Capture the cell that displays the provided text and extract its [x, y] central coordinate. 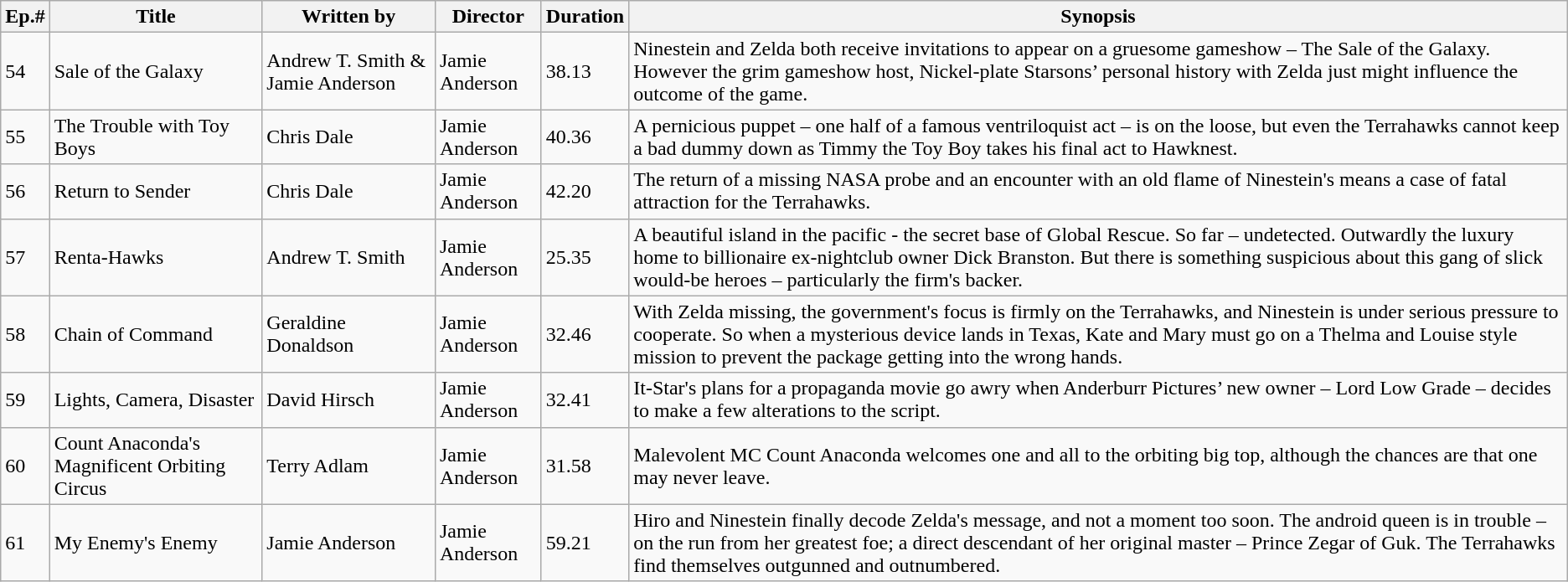
56 [25, 191]
Geraldine Donaldson [348, 334]
Synopsis [1099, 17]
The Trouble with Toy Boys [156, 137]
40.36 [585, 137]
Duration [585, 17]
Sale of the Galaxy [156, 71]
Terry Adlam [348, 466]
38.13 [585, 71]
Written by [348, 17]
It-Star's plans for a propaganda movie go awry when Anderburr Pictures’ new owner – Lord Low Grade – decides to make a few alterations to the script. [1099, 400]
Title [156, 17]
Chain of Command [156, 334]
25.35 [585, 257]
Lights, Camera, Disaster [156, 400]
Director [487, 17]
32.41 [585, 400]
61 [25, 543]
David Hirsch [348, 400]
42.20 [585, 191]
60 [25, 466]
Renta-Hawks [156, 257]
31.58 [585, 466]
Malevolent MC Count Anaconda welcomes one and all to the orbiting big top, although the chances are that one may never leave. [1099, 466]
55 [25, 137]
58 [25, 334]
Ep.# [25, 17]
57 [25, 257]
Return to Sender [156, 191]
Count Anaconda's Magnificent Orbiting Circus [156, 466]
Andrew T. Smith [348, 257]
59 [25, 400]
59.21 [585, 543]
The return of a missing NASA probe and an encounter with an old flame of Ninestein's means a case of fatal attraction for the Terrahawks. [1099, 191]
32.46 [585, 334]
My Enemy's Enemy [156, 543]
Andrew T. Smith & Jamie Anderson [348, 71]
54 [25, 71]
